Determine the (x, y) coordinate at the center of the cell enclosing the given text.  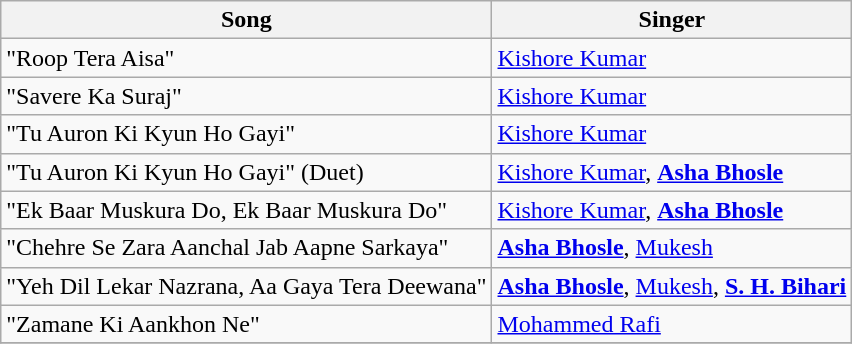
"Savere Ka Suraj" (246, 96)
Mohammed Rafi (672, 324)
"Chehre Se Zara Aanchal Jab Aapne Sarkaya" (246, 248)
Asha Bhosle, Mukesh, S. H. Bihari (672, 286)
Singer (672, 20)
Asha Bhosle, Mukesh (672, 248)
Song (246, 20)
"Tu Auron Ki Kyun Ho Gayi" (246, 134)
"Yeh Dil Lekar Nazrana, Aa Gaya Tera Deewana" (246, 286)
"Tu Auron Ki Kyun Ho Gayi" (Duet) (246, 172)
"Zamane Ki Aankhon Ne" (246, 324)
"Roop Tera Aisa" (246, 58)
"Ek Baar Muskura Do, Ek Baar Muskura Do" (246, 210)
